Output the [x, y] coordinate of the center of the cell containing the given text.  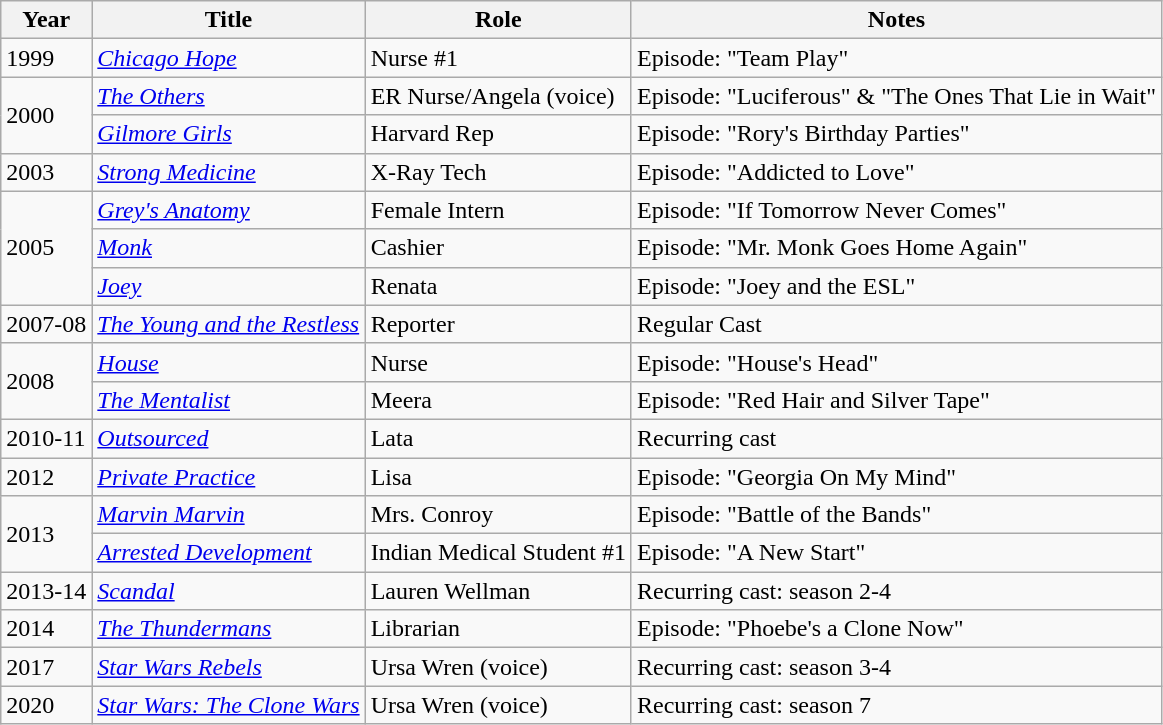
The Mentalist [228, 400]
Indian Medical Student #1 [498, 553]
1999 [46, 58]
Recurring cast: season 2-4 [896, 591]
Episode: "Addicted to Love" [896, 172]
Episode: "Team Play" [896, 58]
Episode: "Red Hair and Silver Tape" [896, 400]
Nurse #1 [498, 58]
The Young and the Restless [228, 324]
Notes [896, 20]
2010-11 [46, 438]
2013-14 [46, 591]
Title [228, 20]
Harvard Rep [498, 134]
Episode: "Rory's Birthday Parties" [896, 134]
X-Ray Tech [498, 172]
Recurring cast [896, 438]
Joey [228, 286]
Recurring cast: season 3-4 [896, 667]
Grey's Anatomy [228, 210]
Episode: "Joey and the ESL" [896, 286]
Private Practice [228, 477]
Cashier [498, 248]
Female Intern [498, 210]
2007-08 [46, 324]
Marvin Marvin [228, 515]
Episode: "Luciferous" & "The Ones That Lie in Wait" [896, 96]
Episode: "Georgia On My Mind" [896, 477]
Strong Medicine [228, 172]
2003 [46, 172]
Recurring cast: season 7 [896, 705]
The Others [228, 96]
Reporter [498, 324]
2013 [46, 534]
Arrested Development [228, 553]
Scandal [228, 591]
Episode: "Phoebe's a Clone Now" [896, 629]
Episode: "Battle of the Bands" [896, 515]
Gilmore Girls [228, 134]
ER Nurse/Angela (voice) [498, 96]
Regular Cast [896, 324]
Episode: "A New Start" [896, 553]
Mrs. Conroy [498, 515]
Star Wars Rebels [228, 667]
2000 [46, 115]
Renata [498, 286]
2005 [46, 248]
Librarian [498, 629]
The Thundermans [228, 629]
Episode: "If Tomorrow Never Comes" [896, 210]
Episode: "House's Head" [896, 362]
Episode: "Mr. Monk Goes Home Again" [896, 248]
Meera [498, 400]
2012 [46, 477]
2008 [46, 381]
Nurse [498, 362]
Lisa [498, 477]
Role [498, 20]
Chicago Hope [228, 58]
2020 [46, 705]
Star Wars: The Clone Wars [228, 705]
Outsourced [228, 438]
Lata [498, 438]
Year [46, 20]
2017 [46, 667]
Lauren Wellman [498, 591]
Monk [228, 248]
House [228, 362]
2014 [46, 629]
